Determine the [x, y] coordinate at the center of the cell enclosing the given text.  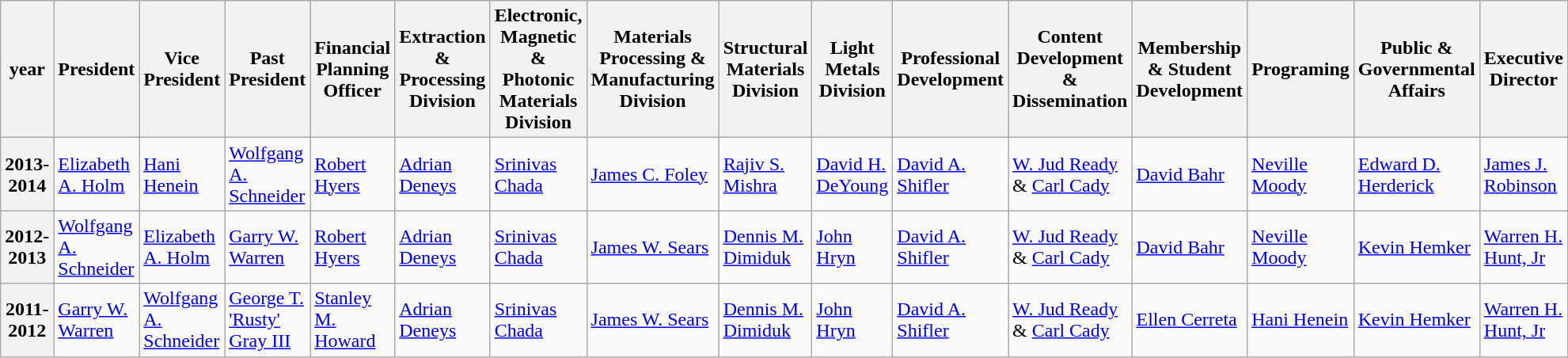
Executive Director [1523, 70]
Programing [1301, 70]
2011-2012 [27, 320]
Edward D. Herderick [1417, 174]
George T. 'Rusty' Gray III [268, 320]
Past President [268, 70]
Content Development & Dissemination [1070, 70]
Structural Materials Division [765, 70]
Ellen Cerreta [1190, 320]
James C. Foley [652, 174]
Stanley M. Howard [353, 320]
President [97, 70]
2013-2014 [27, 174]
James J. Robinson [1523, 174]
Vice President [182, 70]
Materials Processing & Manufacturing Division [652, 70]
Light Metals Division [852, 70]
year [27, 70]
David H. DeYoung [852, 174]
Electronic, Magnetic & Photonic Materials Division [538, 70]
Public & Governmental Affairs [1417, 70]
Financial Planning Officer [353, 70]
Membership & Student Development [1190, 70]
Rajiv S. Mishra [765, 174]
Professional Development [951, 70]
Extraction & Processing Division [442, 70]
2012-2013 [27, 247]
